Detect which cell encompasses the target text, then output its (X, Y) center coordinate. 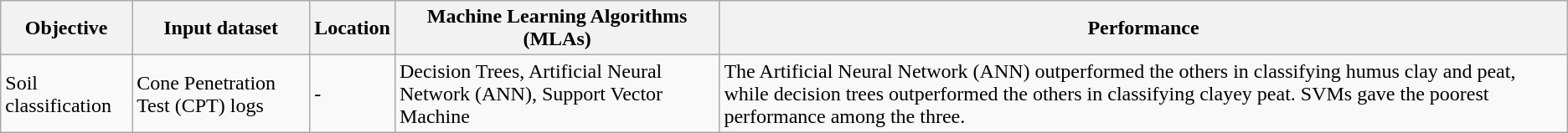
Input dataset (221, 28)
- (353, 94)
Objective (67, 28)
Decision Trees, Artificial Neural Network (ANN), Support Vector Machine (556, 94)
Cone Penetration Test (CPT) logs (221, 94)
Soil classification (67, 94)
Location (353, 28)
Machine Learning Algorithms (MLAs) (556, 28)
Performance (1143, 28)
